Determine the [X, Y] coordinate at the center of the cell enclosing the given text.  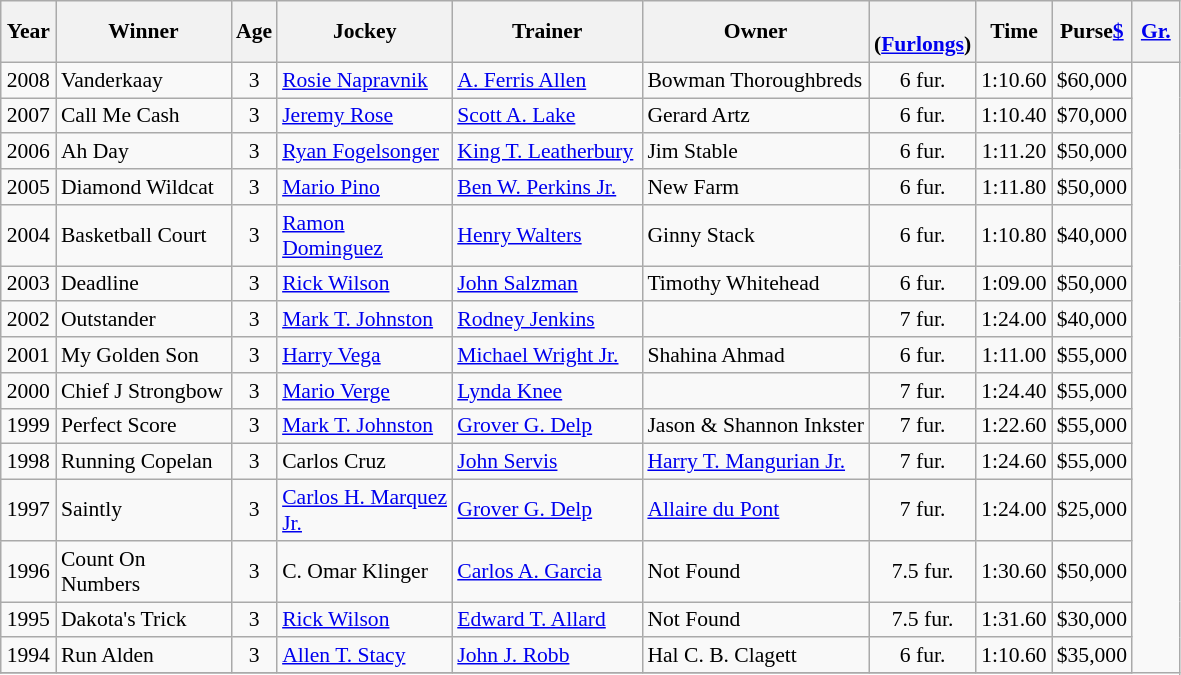
Edward T. Allard [547, 620]
1:09.00 [1014, 284]
Run Alden [144, 656]
Owner [756, 32]
$30,000 [1092, 620]
1998 [28, 462]
Mario Pino [364, 187]
Timothy Whitehead [756, 284]
2007 [28, 116]
Harry T. Mangurian Jr. [756, 462]
1:10.40 [1014, 116]
Bowman Thoroughbreds [756, 80]
My Golden Son [144, 355]
$70,000 [1092, 116]
John Servis [547, 462]
Lynda Knee [547, 391]
2004 [28, 236]
1:10.80 [1014, 236]
Dakota's Trick [144, 620]
$60,000 [1092, 80]
2006 [28, 152]
Harry Vega [364, 355]
1:24.60 [1014, 462]
2001 [28, 355]
1994 [28, 656]
2003 [28, 284]
Vanderkaay [144, 80]
Ah Day [144, 152]
$35,000 [1092, 656]
1995 [28, 620]
Running Copelan [144, 462]
Ginny Stack [756, 236]
Time [1014, 32]
Ramon Dominguez [364, 236]
Shahina Ahmad [756, 355]
John J. Robb [547, 656]
A. Ferris Allen [547, 80]
2005 [28, 187]
Carlos A. Garcia [547, 572]
1:11.20 [1014, 152]
Mario Verge [364, 391]
Basketball Court [144, 236]
Outstander [144, 320]
1997 [28, 510]
1:30.60 [1014, 572]
Gerard Artz [756, 116]
Michael Wright Jr. [547, 355]
Gr. [1156, 32]
Winner [144, 32]
Jason & Shannon Inkster [756, 426]
C. Omar Klinger [364, 572]
Purse$ [1092, 32]
Rosie Napravnik [364, 80]
(Furlongs) [922, 32]
King T. Leatherbury [547, 152]
Jim Stable [756, 152]
Trainer [547, 32]
Year [28, 32]
1:31.60 [1014, 620]
New Farm [756, 187]
2002 [28, 320]
Jeremy Rose [364, 116]
Henry Walters [547, 236]
Jockey [364, 32]
2008 [28, 80]
1999 [28, 426]
Age [254, 32]
Count On Numbers [144, 572]
Allen T. Stacy [364, 656]
Carlos Cruz [364, 462]
1996 [28, 572]
Ryan Fogelsonger [364, 152]
John Salzman [547, 284]
Deadline [144, 284]
Saintly [144, 510]
2000 [28, 391]
1:11.00 [1014, 355]
1:11.80 [1014, 187]
Scott A. Lake [547, 116]
Chief J Strongbow [144, 391]
Perfect Score [144, 426]
1:24.40 [1014, 391]
$25,000 [1092, 510]
Ben W. Perkins Jr. [547, 187]
1:22.60 [1014, 426]
Carlos H. Marquez Jr. [364, 510]
Rodney Jenkins [547, 320]
Allaire du Pont [756, 510]
Call Me Cash [144, 116]
Diamond Wildcat [144, 187]
Hal C. B. Clagett [756, 656]
